From the cell containing the given text, extract its center point as (x, y) coordinate. 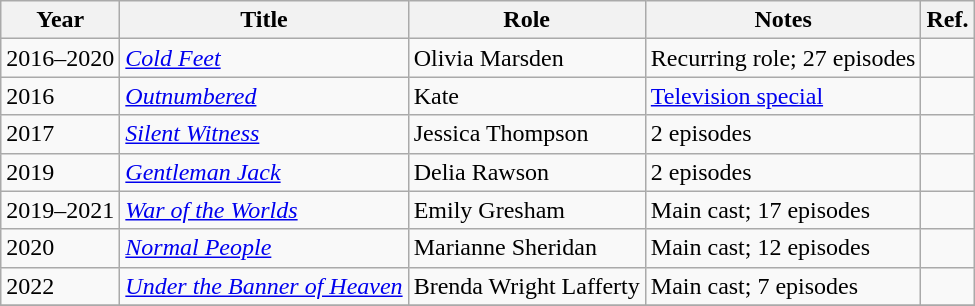
Main cast; 7 episodes (783, 286)
2019 (60, 172)
Normal People (264, 248)
Delia Rawson (526, 172)
Television special (783, 96)
Gentleman Jack (264, 172)
War of the Worlds (264, 210)
2016–2020 (60, 58)
Jessica Thompson (526, 134)
Outnumbered (264, 96)
Role (526, 20)
2016 (60, 96)
Main cast; 12 episodes (783, 248)
2022 (60, 286)
Olivia Marsden (526, 58)
Ref. (948, 20)
Recurring role; 27 episodes (783, 58)
2020 (60, 248)
Title (264, 20)
Main cast; 17 episodes (783, 210)
Emily Gresham (526, 210)
Cold Feet (264, 58)
2017 (60, 134)
2019–2021 (60, 210)
Under the Banner of Heaven (264, 286)
Marianne Sheridan (526, 248)
Notes (783, 20)
Year (60, 20)
Kate (526, 96)
Brenda Wright Lafferty (526, 286)
Silent Witness (264, 134)
